Extract the (X, Y) coordinate from the center of the cell holding the provided text.  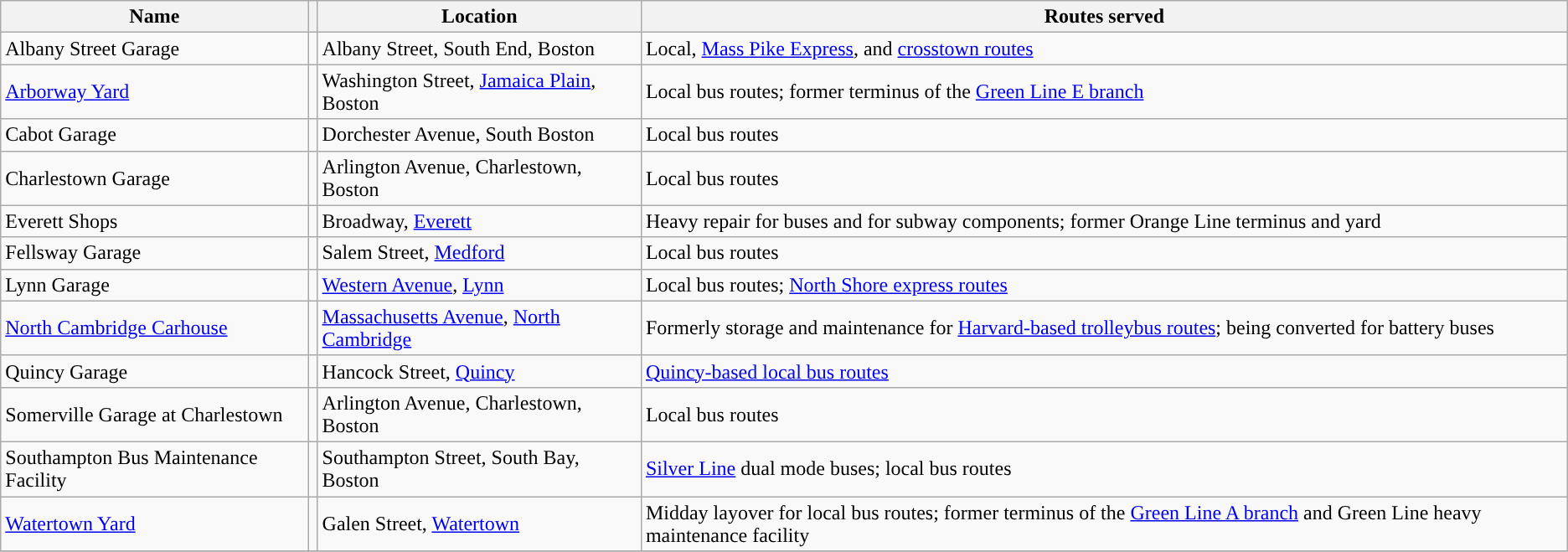
Southampton Bus Maintenance Facility (154, 469)
Location (479, 17)
Broadway, Everett (479, 221)
Local, Mass Pike Express, and crosstown routes (1104, 49)
Heavy repair for buses and for subway components; former Orange Line terminus and yard (1104, 221)
Lynn Garage (154, 285)
Albany Street Garage (154, 49)
Name (154, 17)
Silver Line dual mode buses; local bus routes (1104, 469)
North Cambridge Carhouse (154, 328)
Watertown Yard (154, 523)
Midday layover for local bus routes; former terminus of the Green Line A branch and Green Line heavy maintenance facility (1104, 523)
Everett Shops (154, 221)
Arborway Yard (154, 92)
Fellsway Garage (154, 253)
Quincy Garage (154, 371)
Routes served (1104, 17)
Massachusetts Avenue, North Cambridge (479, 328)
Formerly storage and maintenance for Harvard-based trolleybus routes; being converted for battery buses (1104, 328)
Washington Street, Jamaica Plain, Boston (479, 92)
Southampton Street, South Bay, Boston (479, 469)
Galen Street, Watertown (479, 523)
Local bus routes; North Shore express routes (1104, 285)
Charlestown Garage (154, 178)
Cabot Garage (154, 135)
Albany Street, South End, Boston (479, 49)
Local bus routes; former terminus of the Green Line E branch (1104, 92)
Hancock Street, Quincy (479, 371)
Dorchester Avenue, South Boston (479, 135)
Western Avenue, Lynn (479, 285)
Quincy-based local bus routes (1104, 371)
Somerville Garage at Charlestown (154, 414)
Salem Street, Medford (479, 253)
